Pinpoint the cell where the given text exists, returning its [X, Y] midpoint coordinate. 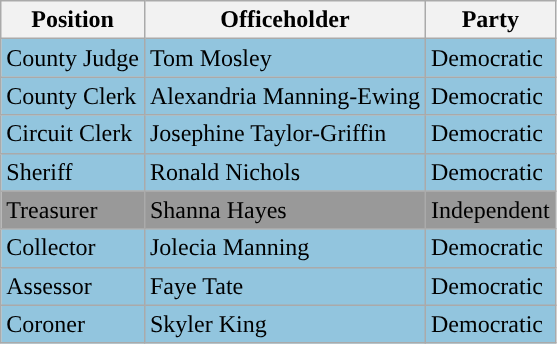
Alexandria Manning-Ewing [284, 96]
Coroner [73, 324]
Faye Tate [284, 286]
County Judge [73, 58]
Assessor [73, 286]
Tom Mosley [284, 58]
Party [490, 20]
Sheriff [73, 172]
Josephine Taylor-Griffin [284, 134]
Officeholder [284, 20]
Jolecia Manning [284, 248]
Circuit Clerk [73, 134]
Skyler King [284, 324]
Position [73, 20]
Collector [73, 248]
Independent [490, 210]
County Clerk [73, 96]
Treasurer [73, 210]
Shanna Hayes [284, 210]
Ronald Nichols [284, 172]
